Pinpoint the cell where the given text exists, returning its [x, y] midpoint coordinate. 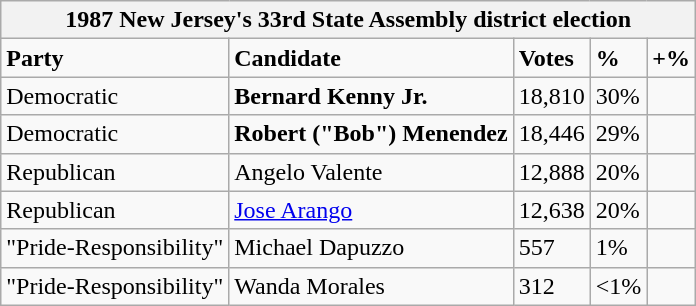
Votes [552, 58]
Candidate [371, 58]
12,888 [552, 172]
557 [552, 248]
Bernard Kenny Jr. [371, 96]
18,446 [552, 134]
1987 New Jersey's 33rd State Assembly district election [348, 20]
1% [618, 248]
+% [672, 58]
<1% [618, 286]
Jose Arango [371, 210]
29% [618, 134]
312 [552, 286]
30% [618, 96]
Wanda Morales [371, 286]
12,638 [552, 210]
% [618, 58]
Angelo Valente [371, 172]
Michael Dapuzzo [371, 248]
18,810 [552, 96]
Party [115, 58]
Robert ("Bob") Menendez [371, 134]
